Provide the [X, Y] coordinate of the cell's center where the given text is located.  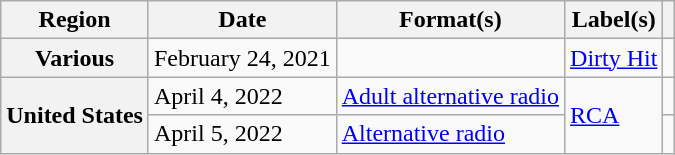
United States [75, 115]
Format(s) [450, 20]
RCA [614, 115]
Label(s) [614, 20]
Various [75, 58]
Region [75, 20]
April 5, 2022 [242, 134]
Alternative radio [450, 134]
Date [242, 20]
February 24, 2021 [242, 58]
April 4, 2022 [242, 96]
Adult alternative radio [450, 96]
Dirty Hit [614, 58]
